Return the (x, y) coordinate for the center point of the cell that contains the specified text.  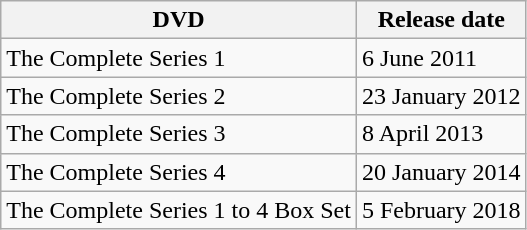
20 January 2014 (441, 172)
The Complete Series 3 (179, 134)
23 January 2012 (441, 96)
DVD (179, 20)
The Complete Series 1 to 4 Box Set (179, 210)
The Complete Series 2 (179, 96)
6 June 2011 (441, 58)
8 April 2013 (441, 134)
The Complete Series 1 (179, 58)
Release date (441, 20)
5 February 2018 (441, 210)
The Complete Series 4 (179, 172)
